Extract the (X, Y) coordinate from the center of the cell holding the provided text.  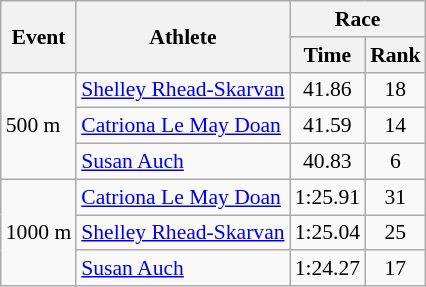
1:25.04 (328, 233)
Race (358, 19)
6 (396, 162)
41.86 (328, 90)
Athlete (182, 36)
Time (328, 55)
14 (396, 126)
Event (38, 36)
1:25.91 (328, 197)
1:24.27 (328, 269)
1000 m (38, 232)
500 m (38, 126)
18 (396, 90)
40.83 (328, 162)
25 (396, 233)
17 (396, 269)
41.59 (328, 126)
Rank (396, 55)
31 (396, 197)
